Detect which cell encompasses the target text, then output its (x, y) center coordinate. 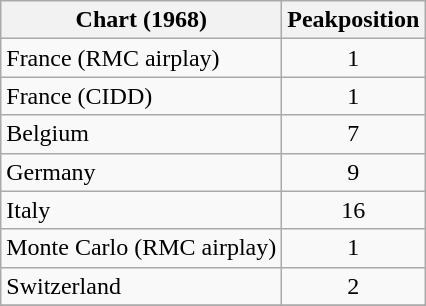
Germany (142, 172)
Italy (142, 210)
Peakposition (354, 20)
2 (354, 286)
9 (354, 172)
Belgium (142, 134)
16 (354, 210)
Chart (1968) (142, 20)
France (RMC airplay) (142, 58)
France (CIDD) (142, 96)
7 (354, 134)
Monte Carlo (RMC airplay) (142, 248)
Switzerland (142, 286)
